Output the (x, y) coordinate of the center of the cell containing the given text.  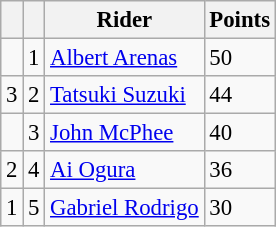
4 (34, 170)
36 (240, 170)
44 (240, 95)
Tatsuki Suzuki (124, 95)
Albert Arenas (124, 58)
40 (240, 133)
John McPhee (124, 133)
Rider (124, 20)
Ai Ogura (124, 170)
50 (240, 58)
5 (34, 208)
Gabriel Rodrigo (124, 208)
Points (240, 20)
30 (240, 208)
